Detect which cell encompasses the target text, then output its (x, y) center coordinate. 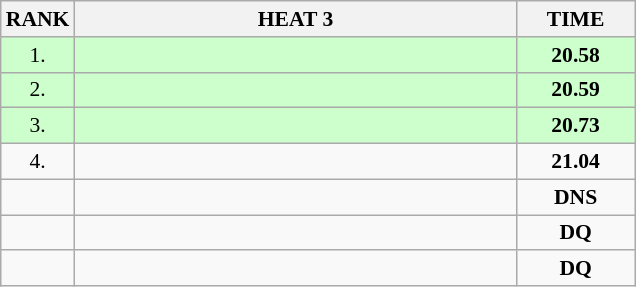
1. (38, 55)
20.73 (576, 126)
TIME (576, 19)
DNS (576, 197)
2. (38, 90)
3. (38, 126)
HEAT 3 (295, 19)
RANK (38, 19)
20.58 (576, 55)
4. (38, 162)
21.04 (576, 162)
20.59 (576, 90)
